Output the [x, y] coordinate of the center of the cell containing the given text.  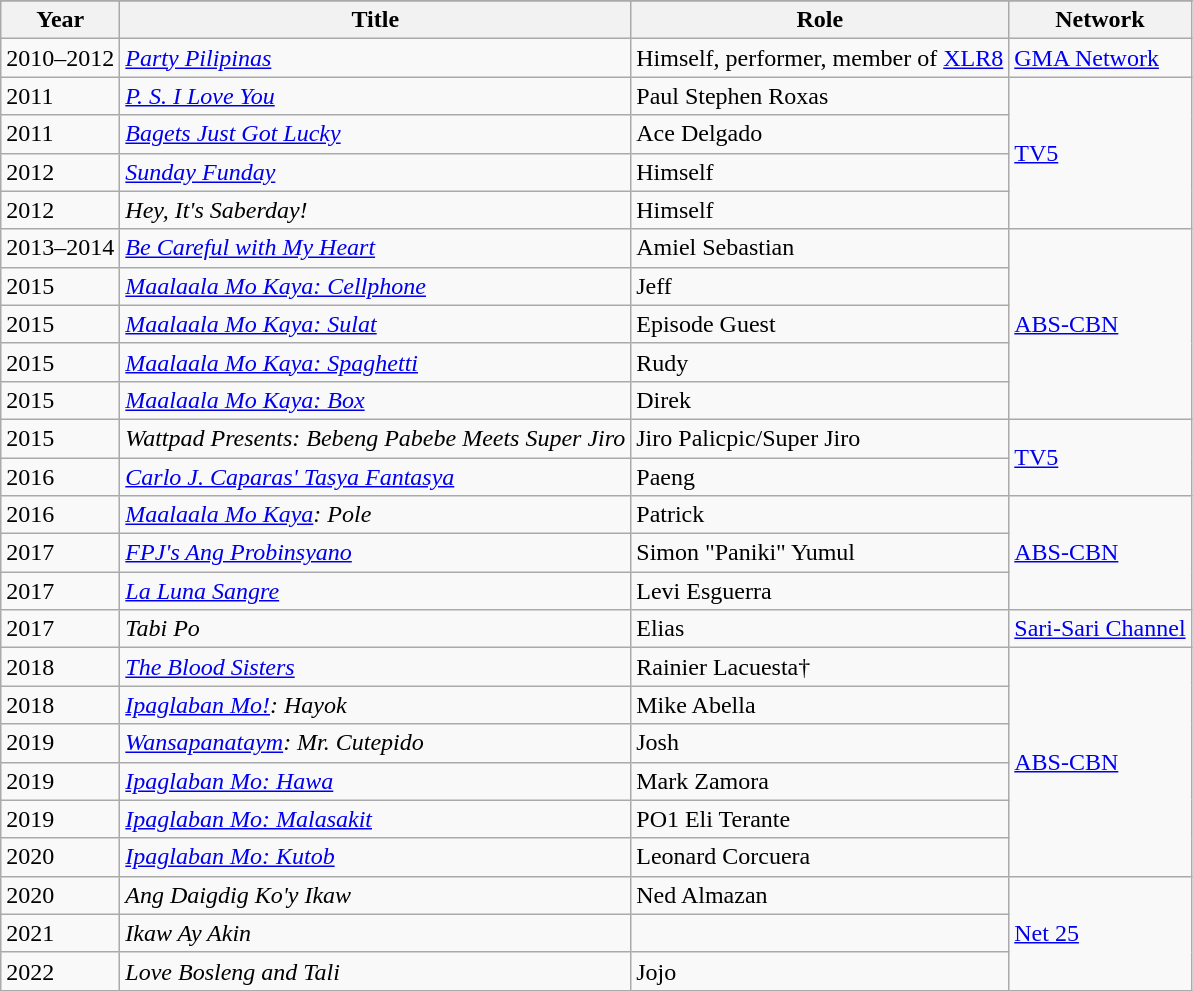
P. S. I Love You [376, 96]
Mark Zamora [820, 781]
FPJ's Ang Probinsyano [376, 553]
Ipaglaban Mo!: Hayok [376, 705]
Carlo J. Caparas' Tasya Fantasya [376, 477]
Patrick [820, 515]
Ang Daigdig Ko'y Ikaw [376, 895]
Sari-Sari Channel [1100, 629]
Role [820, 20]
GMA Network [1100, 58]
Paul Stephen Roxas [820, 96]
Maalaala Mo Kaya: Box [376, 400]
Himself, performer, member of XLR8 [820, 58]
Rainier Lacuesta† [820, 667]
Leonard Corcuera [820, 857]
2013–2014 [60, 248]
Love Bosleng and Tali [376, 971]
Network [1100, 20]
The Blood Sisters [376, 667]
Ikaw Ay Akin [376, 933]
Elias [820, 629]
2022 [60, 971]
Ned Almazan [820, 895]
Direk [820, 400]
La Luna Sangre [376, 591]
Maalaala Mo Kaya: Cellphone [376, 286]
Year [60, 20]
Rudy [820, 362]
Wansapanataym: Mr. Cutepido [376, 743]
PO1 Eli Terante [820, 819]
Title [376, 20]
2021 [60, 933]
Party Pilipinas [376, 58]
Ipaglaban Mo: Kutob [376, 857]
Be Careful with My Heart [376, 248]
Ace Delgado [820, 134]
Hey, It's Saberday! [376, 210]
Ipaglaban Mo: Hawa [376, 781]
2010–2012 [60, 58]
Sunday Funday [376, 172]
Wattpad Presents: Bebeng Pabebe Meets Super Jiro [376, 438]
Amiel Sebastian [820, 248]
Jeff [820, 286]
Bagets Just Got Lucky [376, 134]
Net 25 [1100, 933]
Simon "Paniki" Yumul [820, 553]
Maalaala Mo Kaya: Spaghetti [376, 362]
Ipaglaban Mo: Malasakit [376, 819]
Tabi Po [376, 629]
Josh [820, 743]
Maalaala Mo Kaya: Sulat [376, 324]
Paeng [820, 477]
Jiro Palicpic/Super Jiro [820, 438]
Maalaala Mo Kaya: Pole [376, 515]
Mike Abella [820, 705]
Jojo [820, 971]
Levi Esguerra [820, 591]
Episode Guest [820, 324]
